Scan for the cell matching the given text and deliver its [x, y] coordinate at center. 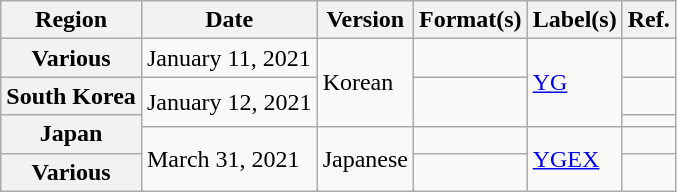
YGEX [574, 158]
Label(s) [574, 20]
January 12, 2021 [229, 102]
YG [574, 82]
March 31, 2021 [229, 158]
Ref. [648, 20]
South Korea [72, 96]
Format(s) [470, 20]
Korean [365, 82]
Date [229, 20]
Japanese [365, 158]
Region [72, 20]
Version [365, 20]
Japan [72, 134]
January 11, 2021 [229, 58]
